Return the [X, Y] coordinate for the center point of the cell that contains the specified text.  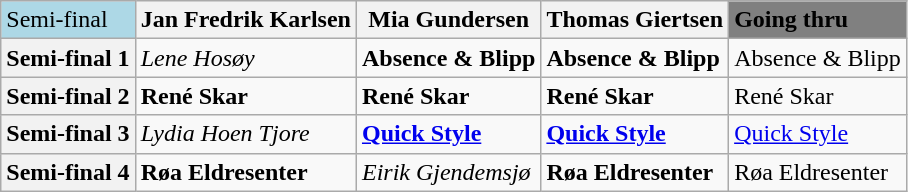
Semi-final 4 [68, 172]
Semi-final 2 [68, 96]
Jan Fredrik Karlsen [246, 20]
Semi-final 3 [68, 134]
Mia Gundersen [448, 20]
Semi-final [68, 20]
Lydia Hoen Tjore [246, 134]
Thomas Giertsen [635, 20]
Eirik Gjendemsjø [448, 172]
Going thru [818, 20]
Semi-final 1 [68, 58]
Lene Hosøy [246, 58]
